Return (x, y) of the center of cell containing provided text 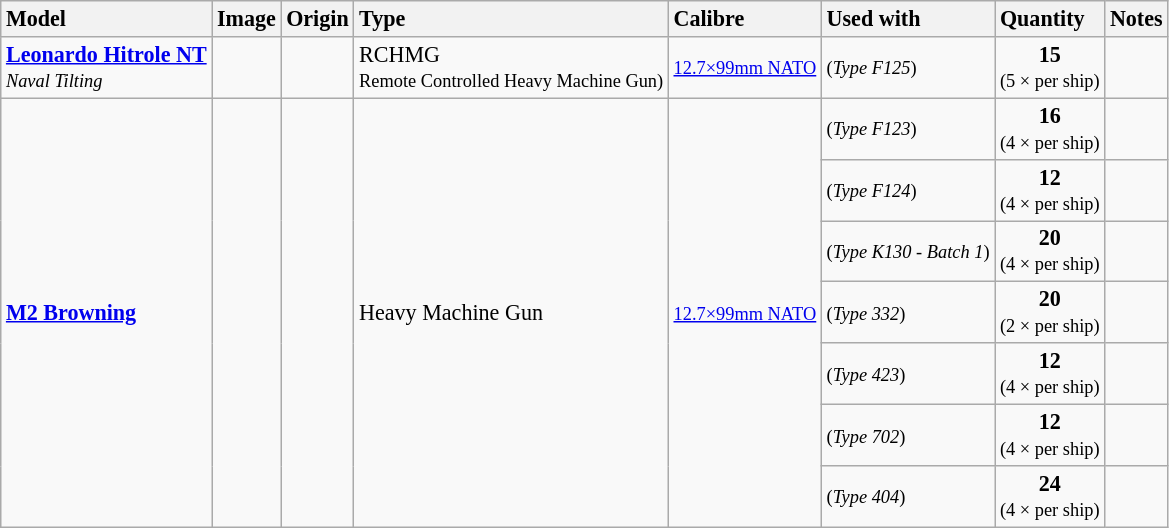
Notes (1136, 18)
(Type 404) (908, 496)
15(5 × per ship) (1050, 66)
(Type 332) (908, 312)
Heavy Machine Gun (511, 312)
Image (246, 18)
16(4 × per ship) (1050, 128)
Quantity (1050, 18)
Leonardo Hitrole NTNaval Tilting (106, 66)
Calibre (744, 18)
(Type F125) (908, 66)
20(4 × per ship) (1050, 250)
(Type F124) (908, 190)
Model (106, 18)
20(2 × per ship) (1050, 312)
(Type K130 - Batch 1) (908, 250)
(Type 702) (908, 434)
(Type 423) (908, 374)
Used with (908, 18)
24(4 × per ship) (1050, 496)
(Type F123) (908, 128)
Type (511, 18)
M2 Browning (106, 312)
RCHMGRemote Controlled Heavy Machine Gun) (511, 66)
Origin (318, 18)
